Search for the cell housing the specified text and yield its [X, Y] center coordinate. 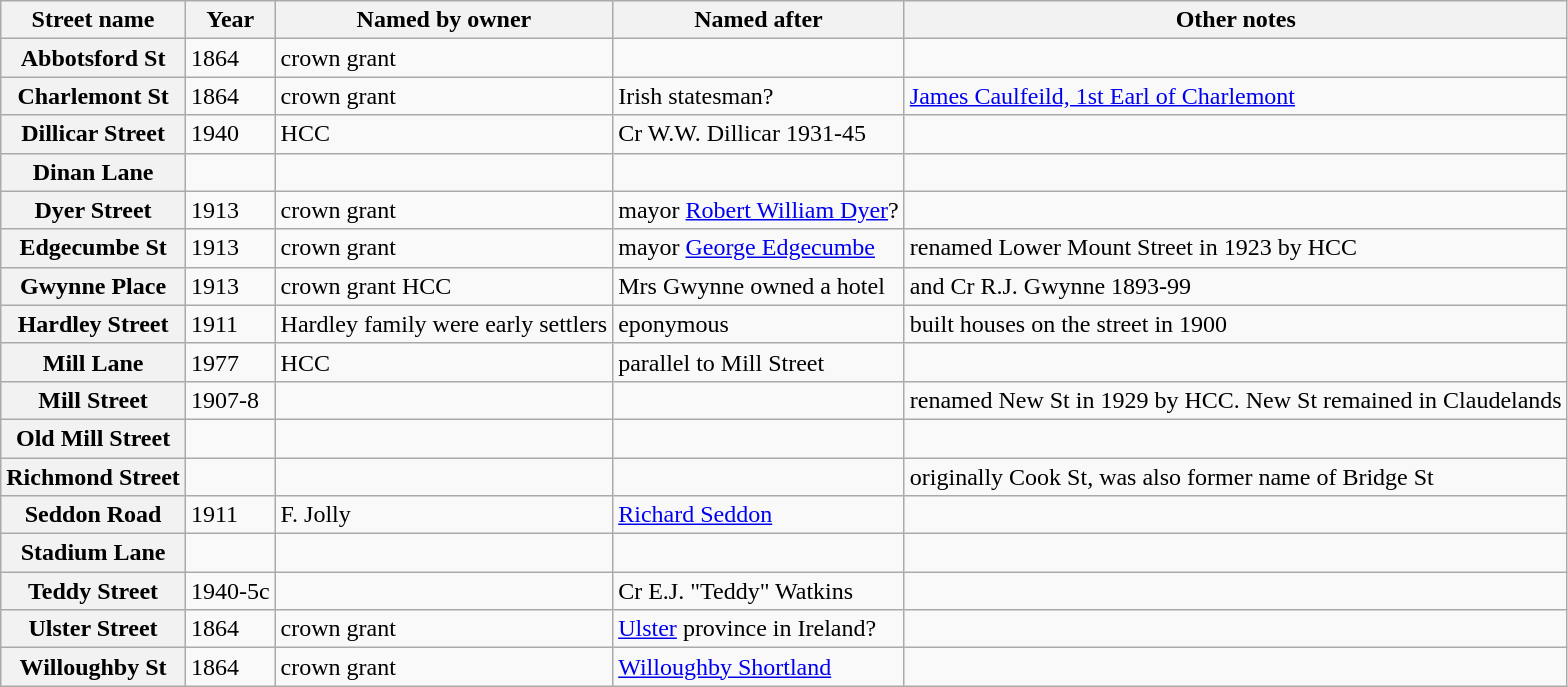
Ulster Street [94, 629]
built houses on the street in 1900 [1236, 324]
1940 [230, 134]
renamed New St in 1929 by HCC. New St remained in Claudelands [1236, 400]
Street name [94, 20]
Named after [759, 20]
renamed Lower Mount Street in 1923 by HCC [1236, 248]
Cr W.W. Dillicar 1931-45 [759, 134]
1977 [230, 362]
Hardley Street [94, 324]
Mrs Gwynne owned a hotel [759, 286]
Teddy Street [94, 591]
Hardley family were early settlers [444, 324]
Edgecumbe St [94, 248]
Mill Street [94, 400]
1940-5c [230, 591]
mayor George Edgecumbe [759, 248]
and Cr R.J. Gwynne 1893-99 [1236, 286]
Seddon Road [94, 515]
Cr E.J. "Teddy" Watkins [759, 591]
James Caulfeild, 1st Earl of Charlemont [1236, 96]
Dillicar Street [94, 134]
crown grant HCC [444, 286]
Charlemont St [94, 96]
originally Cook St, was also former name of Bridge St [1236, 477]
eponymous [759, 324]
Abbotsford St [94, 58]
Dyer Street [94, 210]
Other notes [1236, 20]
Richard Seddon [759, 515]
mayor Robert William Dyer? [759, 210]
Dinan Lane [94, 172]
Year [230, 20]
Willoughby St [94, 667]
Willoughby Shortland [759, 667]
Gwynne Place [94, 286]
Irish statesman? [759, 96]
1907-8 [230, 400]
Old Mill Street [94, 438]
Named by owner [444, 20]
Ulster province in Ireland? [759, 629]
parallel to Mill Street [759, 362]
Mill Lane [94, 362]
F. Jolly [444, 515]
Stadium Lane [94, 553]
Richmond Street [94, 477]
